Output the (x, y) coordinate of the center of the cell containing the given text.  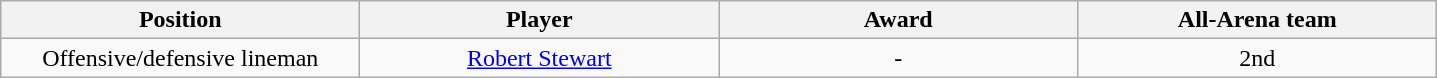
Robert Stewart (540, 58)
2nd (1258, 58)
Player (540, 20)
Award (898, 20)
- (898, 58)
Position (180, 20)
All-Arena team (1258, 20)
Offensive/defensive lineman (180, 58)
